Detect which cell encompasses the target text, then output its [X, Y] center coordinate. 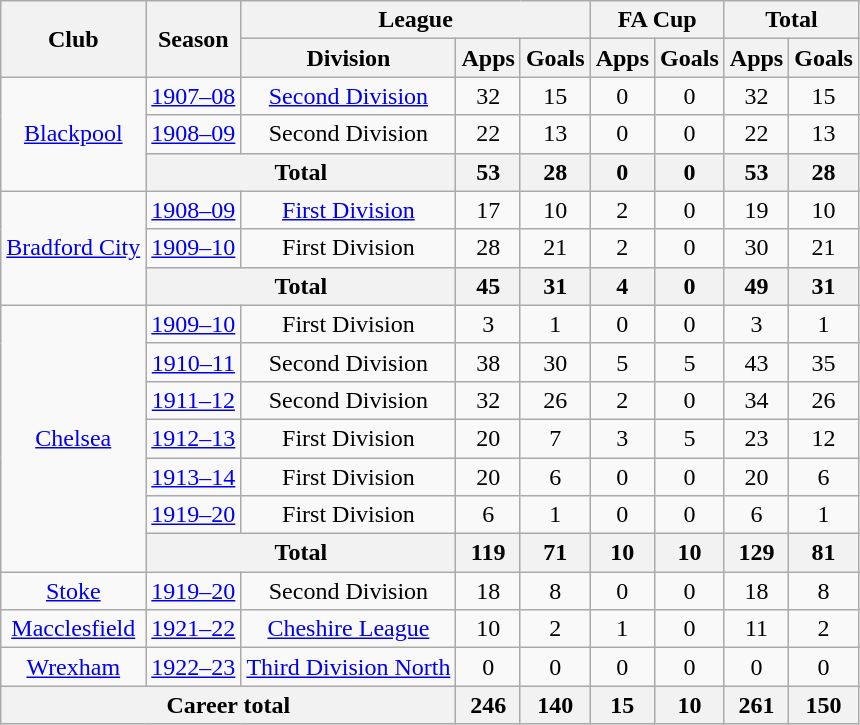
49 [756, 286]
Wrexham [74, 667]
1912–13 [194, 438]
17 [488, 210]
12 [824, 438]
81 [824, 553]
129 [756, 553]
Stoke [74, 591]
119 [488, 553]
23 [756, 438]
35 [824, 362]
246 [488, 705]
Cheshire League [348, 629]
34 [756, 400]
43 [756, 362]
1922–23 [194, 667]
45 [488, 286]
League [416, 20]
1907–08 [194, 96]
38 [488, 362]
Macclesfield [74, 629]
4 [622, 286]
Third Division North [348, 667]
Chelsea [74, 438]
Career total [228, 705]
19 [756, 210]
Division [348, 58]
Blackpool [74, 134]
FA Cup [657, 20]
Bradford City [74, 248]
7 [555, 438]
Club [74, 39]
261 [756, 705]
150 [824, 705]
11 [756, 629]
1911–12 [194, 400]
140 [555, 705]
1921–22 [194, 629]
71 [555, 553]
Season [194, 39]
1913–14 [194, 477]
1910–11 [194, 362]
